Scan for the cell matching the given text and deliver its [X, Y] coordinate at center. 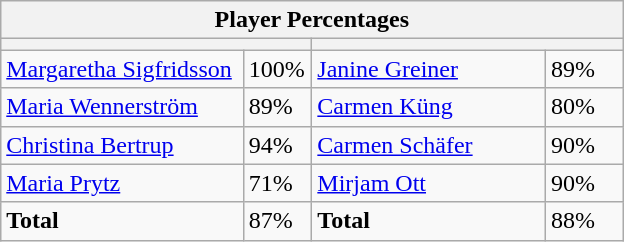
Carmen Küng [429, 107]
80% [584, 107]
Janine Greiner [429, 69]
88% [584, 221]
94% [278, 145]
Maria Prytz [122, 183]
Maria Wennerström [122, 107]
71% [278, 183]
Christina Bertrup [122, 145]
Mirjam Ott [429, 183]
100% [278, 69]
Carmen Schäfer [429, 145]
Player Percentages [312, 20]
Margaretha Sigfridsson [122, 69]
87% [278, 221]
